Output the (X, Y) coordinate of the center of the cell containing the given text.  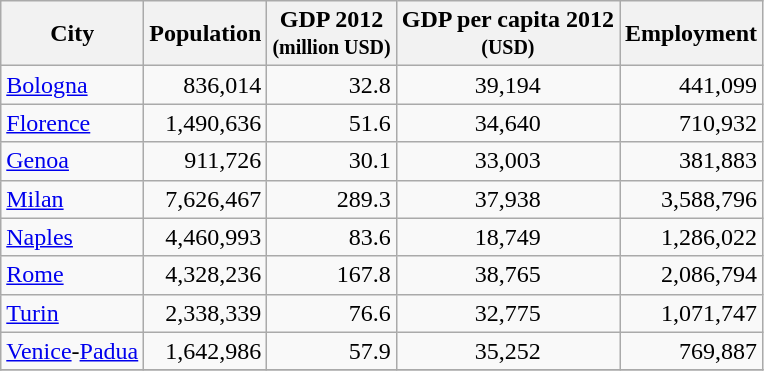
1,071,747 (692, 313)
Florence (72, 123)
39,194 (508, 85)
30.1 (332, 161)
76.6 (332, 313)
18,749 (508, 237)
Genoa (72, 161)
2,086,794 (692, 275)
35,252 (508, 351)
Employment (692, 34)
Population (206, 34)
Naples (72, 237)
289.3 (332, 199)
381,883 (692, 161)
7,626,467 (206, 199)
33,003 (508, 161)
4,328,236 (206, 275)
37,938 (508, 199)
32.8 (332, 85)
Rome (72, 275)
710,932 (692, 123)
GDP 2012(million USD) (332, 34)
Venice-Padua (72, 351)
83.6 (332, 237)
57.9 (332, 351)
Turin (72, 313)
4,460,993 (206, 237)
51.6 (332, 123)
1,490,636 (206, 123)
Bologna (72, 85)
769,887 (692, 351)
Milan (72, 199)
441,099 (692, 85)
911,726 (206, 161)
836,014 (206, 85)
1,642,986 (206, 351)
3,588,796 (692, 199)
City (72, 34)
167.8 (332, 275)
2,338,339 (206, 313)
1,286,022 (692, 237)
34,640 (508, 123)
GDP per capita 2012(USD) (508, 34)
32,775 (508, 313)
38,765 (508, 275)
